Extract the (x, y) coordinate from the center of the cell holding the provided text.  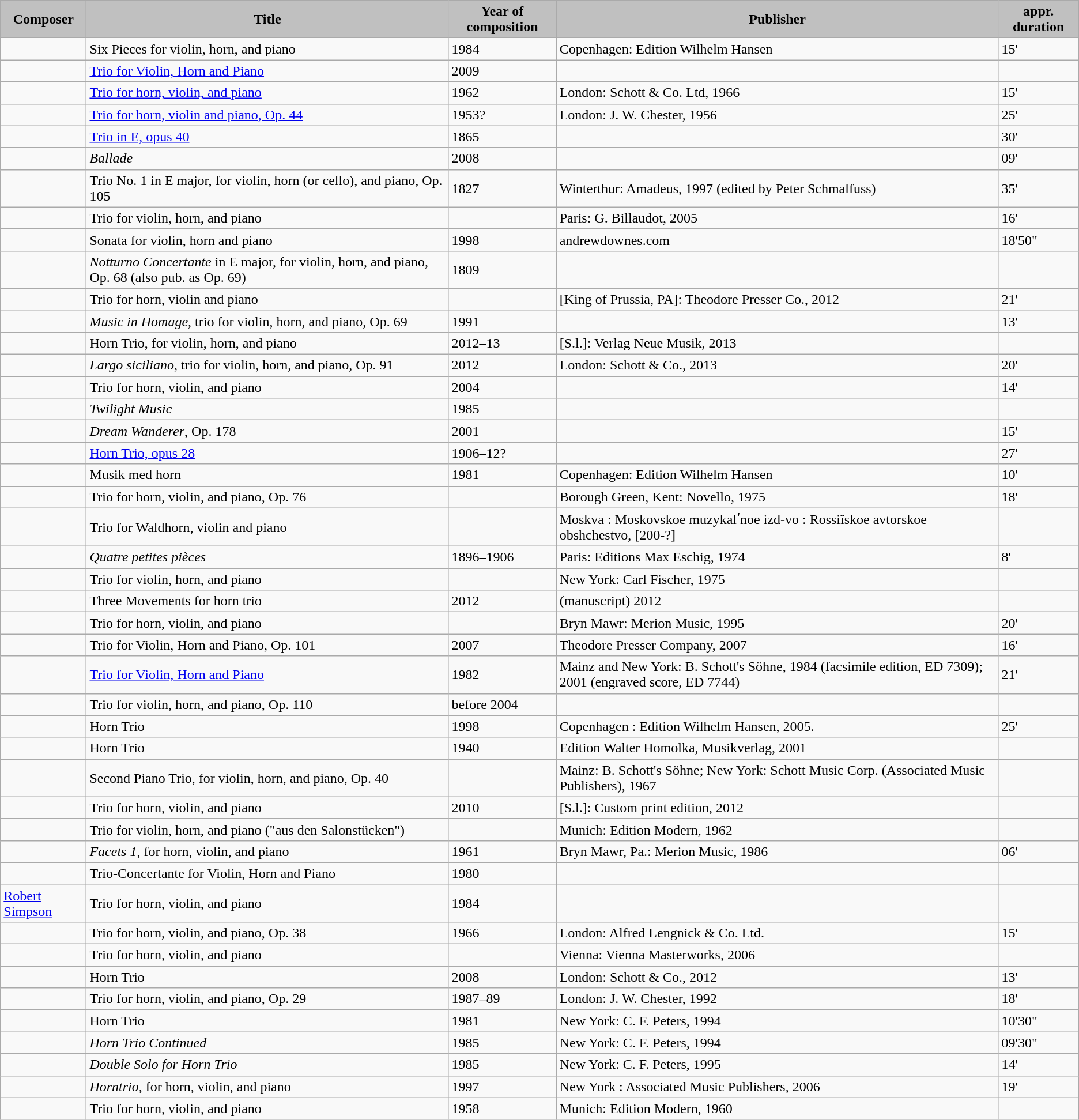
Largo siciliano, trio for violin, horn, and piano, Op. 91 (267, 365)
Borough Green, Kent: Novello, 1975 (777, 497)
1865 (503, 137)
Horn Trio, for violin, horn, and piano (267, 344)
Horn Trio, opus 28 (267, 453)
1896–1906 (503, 557)
Facets 1, for horn, violin, and piano (267, 851)
Quatre petites pièces (267, 557)
Sonata for violin, horn and piano (267, 240)
andrewdownes.com (777, 240)
09'30" (1039, 1043)
2001 (503, 431)
Trio in E, opus 40 (267, 137)
10' (1039, 475)
35' (1039, 188)
Trio for horn, violin and piano (267, 299)
Bryn Mawr: Merion Music, 1995 (777, 623)
1966 (503, 933)
2009 (503, 71)
Copenhagen : Edition Wilhelm Hansen, 2005. (777, 726)
London: Schott & Co., 2013 (777, 365)
appr. duration (1039, 20)
Trio for horn, violin and piano, Op. 44 (267, 115)
Trio for horn, violin, and piano, Op. 38 (267, 933)
1980 (503, 873)
[S.l.]: Verlag Neue Musik, 2013 (777, 344)
1991 (503, 321)
Paris: Editions Max Eschig, 1974 (777, 557)
10'30" (1039, 1021)
London: Schott & Co. Ltd, 1966 (777, 93)
Ballade (267, 159)
Double Solo for Horn Trio (267, 1065)
Three Movements for horn trio (267, 601)
Munich: Edition Modern, 1960 (777, 1108)
Trio for Waldhorn, violin and piano (267, 527)
Dream Wanderer, Op. 178 (267, 431)
Trio No. 1 in E major, for violin, horn (or cello), and piano, Op. 105 (267, 188)
1827 (503, 188)
30' (1039, 137)
Trio-Concertante for Violin, Horn and Piano (267, 873)
1961 (503, 851)
Horn Trio Continued (267, 1043)
[King of Prussia, PA]: Theodore Presser Co., 2012 (777, 299)
1809 (503, 270)
Munich: Edition Modern, 1962 (777, 829)
Title (267, 20)
Trio for violin, horn, and piano ("aus den Salonstücken") (267, 829)
Bryn Mawr, Pa.: Merion Music, 1986 (777, 851)
Notturno Concertante in E major, for violin, horn, and piano, Op. 68 (also pub. as Op. 69) (267, 270)
Trio for Violin, Horn and Piano, Op. 101 (267, 645)
Theodore Presser Company, 2007 (777, 645)
London: Alfred Lengnick & Co. Ltd. (777, 933)
Paris: G. Billaudot, 2005 (777, 218)
Trio for horn, violin, and piano, Op. 76 (267, 497)
New York : Associated Music Publishers, 2006 (777, 1087)
2010 (503, 808)
Winterthur: Amadeus, 1997 (edited by Peter Schmalfuss) (777, 188)
before 2004 (503, 704)
27' (1039, 453)
Trio for horn, violin, and piano, Op. 29 (267, 999)
1953? (503, 115)
Music in Homage, trio for violin, horn, and piano, Op. 69 (267, 321)
2007 (503, 645)
London: J. W. Chester, 1992 (777, 999)
19' (1039, 1087)
Vienna: Vienna Masterworks, 2006 (777, 955)
2012–13 (503, 344)
Year of composition (503, 20)
Composer (44, 20)
Robert Simpson (44, 903)
1906–12? (503, 453)
Six Pieces for violin, horn, and piano (267, 49)
New York: C. F. Peters, 1995 (777, 1065)
Horntrio, for horn, violin, and piano (267, 1087)
8' (1039, 557)
1997 (503, 1087)
Publisher (777, 20)
London: Schott & Co., 2012 (777, 977)
1987–89 (503, 999)
Twilight Music (267, 409)
Mainz and New York: B. Schott's Söhne, 1984 (facsimile edition, ED 7309); 2001 (engraved score, ED 7744) (777, 674)
Trio for violin, horn, and piano, Op. 110 (267, 704)
Edition Walter Homolka, Musikverlag, 2001 (777, 748)
18'50" (1039, 240)
1940 (503, 748)
Moskva : Moskovskoe muzykalʹnoe izd-vo : Rossiĭskoe avtorskoe obshchestvo, [200-?] (777, 527)
Mainz: B. Schott's Söhne; New York: Schott Music Corp. (Associated Music Publishers), 1967 (777, 778)
1962 (503, 93)
Second Piano Trio, for violin, horn, and piano, Op. 40 (267, 778)
New York: Carl Fischer, 1975 (777, 579)
06' (1039, 851)
09' (1039, 159)
(manuscript) 2012 (777, 601)
Musik med horn (267, 475)
2004 (503, 387)
[S.l.]: Custom print edition, 2012 (777, 808)
1982 (503, 674)
1958 (503, 1108)
London: J. W. Chester, 1956 (777, 115)
